Extract the (X, Y) coordinate from the center of the cell holding the provided text.  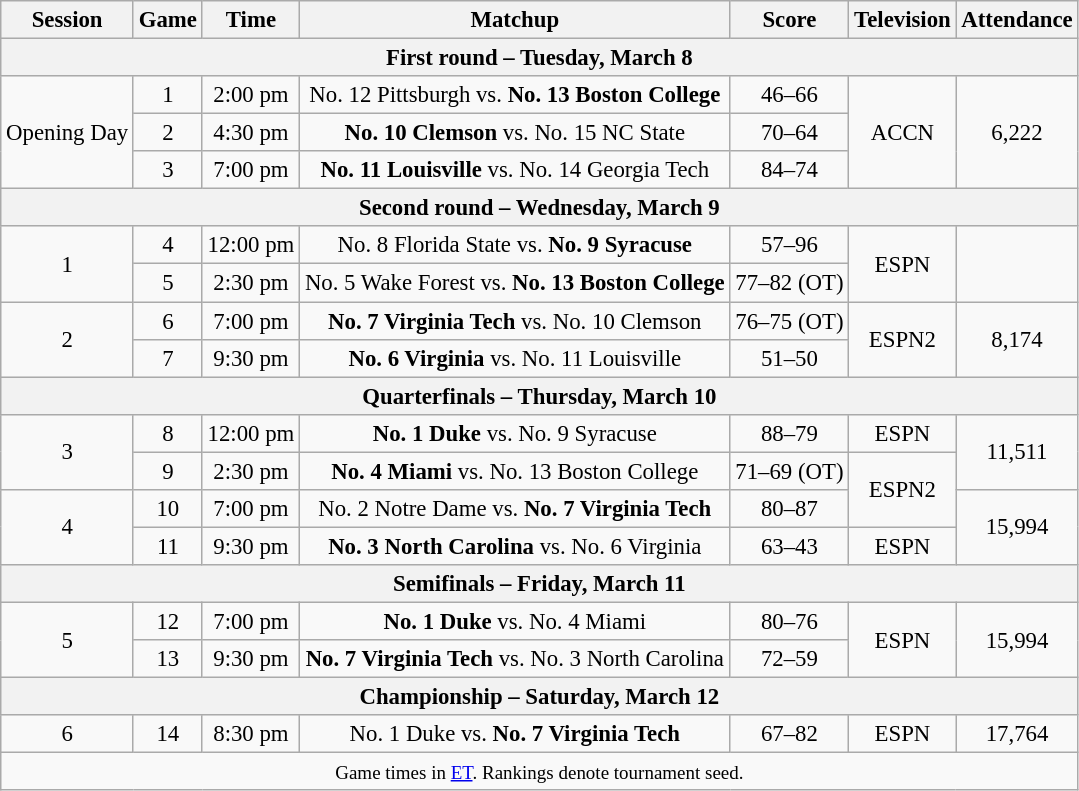
No. 5 Wake Forest vs. No. 13 Boston College (515, 283)
12 (168, 621)
Championship – Saturday, March 12 (540, 697)
67–82 (790, 734)
72–59 (790, 659)
76–75 (OT) (790, 321)
8,174 (1017, 340)
No. 7 Virginia Tech vs. No. 3 North Carolina (515, 659)
14 (168, 734)
Second round – Wednesday, March 9 (540, 208)
Quarterfinals – Thursday, March 10 (540, 396)
8:30 pm (250, 734)
No. 1 Duke vs. No. 4 Miami (515, 621)
No. 12 Pittsburgh vs. No. 13 Boston College (515, 95)
No. 7 Virginia Tech vs. No. 10 Clemson (515, 321)
51–50 (790, 358)
Attendance (1017, 20)
8 (168, 433)
Matchup (515, 20)
77–82 (OT) (790, 283)
No. 10 Clemson vs. No. 15 NC State (515, 133)
17,764 (1017, 734)
6,222 (1017, 132)
Game times in ET. Rankings denote tournament seed. (540, 772)
Score (790, 20)
88–79 (790, 433)
Semifinals – Friday, March 11 (540, 584)
11,511 (1017, 452)
No. 8 Florida State vs. No. 9 Syracuse (515, 245)
46–66 (790, 95)
Session (68, 20)
No. 1 Duke vs. No. 9 Syracuse (515, 433)
No. 1 Duke vs. No. 7 Virginia Tech (515, 734)
Time (250, 20)
First round – Tuesday, March 8 (540, 58)
57–96 (790, 245)
10 (168, 509)
No. 6 Virginia vs. No. 11 Louisville (515, 358)
70–64 (790, 133)
9 (168, 471)
71–69 (OT) (790, 471)
No. 3 North Carolina vs. No. 6 Virginia (515, 546)
Television (902, 20)
80–87 (790, 509)
Opening Day (68, 132)
80–76 (790, 621)
84–74 (790, 170)
No. 11 Louisville vs. No. 14 Georgia Tech (515, 170)
7 (168, 358)
13 (168, 659)
2:00 pm (250, 95)
No. 2 Notre Dame vs. No. 7 Virginia Tech (515, 509)
No. 4 Miami vs. No. 13 Boston College (515, 471)
Game (168, 20)
ACCN (902, 132)
63–43 (790, 546)
4:30 pm (250, 133)
11 (168, 546)
